Detect which cell encompasses the target text, then output its [X, Y] center coordinate. 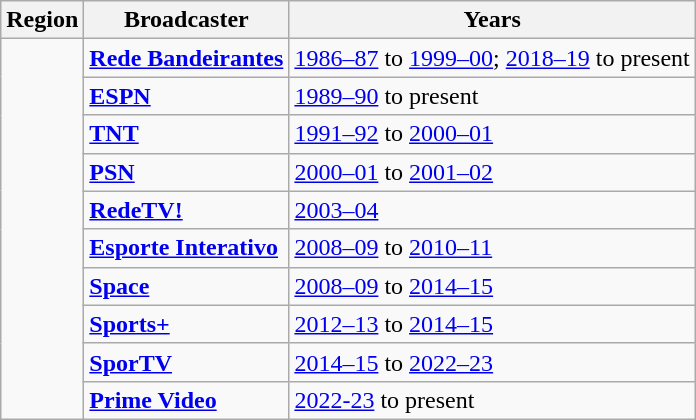
Prime Video [186, 400]
1989–90 to present [492, 96]
1986–87 to 1999–00; 2018–19 to present [492, 58]
Years [492, 20]
RedeTV! [186, 210]
1991–92 to 2000–01 [492, 134]
TNT [186, 134]
Region [42, 20]
PSN [186, 172]
Space [186, 286]
SporTV [186, 362]
2008–09 to 2010–11 [492, 248]
2022-23 to present [492, 400]
2014–15 to 2022–23 [492, 362]
Rede Bandeirantes [186, 58]
2003–04 [492, 210]
ESPN [186, 96]
2000–01 to 2001–02 [492, 172]
2012–13 to 2014–15 [492, 324]
Sports+ [186, 324]
Esporte Interativo [186, 248]
Broadcaster [186, 20]
2008–09 to 2014–15 [492, 286]
